Identify which cell holds the provided text, then report its (x, y) central coordinate. 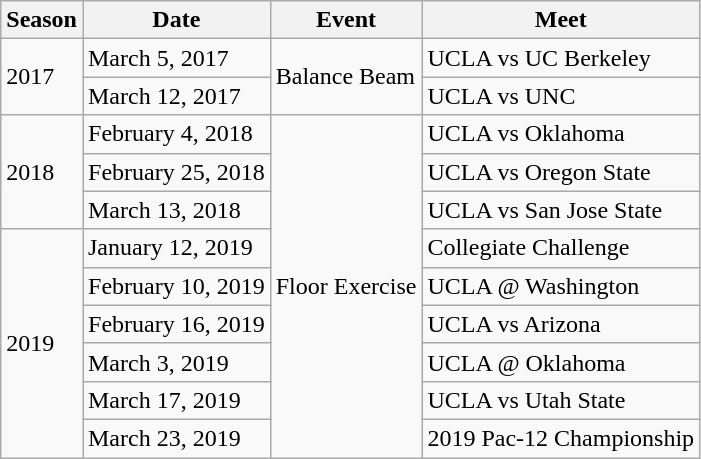
Floor Exercise (346, 286)
March 5, 2017 (176, 58)
January 12, 2019 (176, 248)
February 25, 2018 (176, 172)
UCLA vs Oregon State (561, 172)
UCLA vs UC Berkeley (561, 58)
UCLA @ Washington (561, 286)
Balance Beam (346, 77)
UCLA @ Oklahoma (561, 362)
March 17, 2019 (176, 400)
2019 (42, 343)
UCLA vs UNC (561, 96)
Meet (561, 20)
February 4, 2018 (176, 134)
March 12, 2017 (176, 96)
2018 (42, 172)
UCLA vs Oklahoma (561, 134)
February 10, 2019 (176, 286)
UCLA vs Arizona (561, 324)
March 13, 2018 (176, 210)
2019 Pac-12 Championship (561, 438)
Event (346, 20)
Collegiate Challenge (561, 248)
February 16, 2019 (176, 324)
March 23, 2019 (176, 438)
Date (176, 20)
Season (42, 20)
March 3, 2019 (176, 362)
UCLA vs San Jose State (561, 210)
2017 (42, 77)
UCLA vs Utah State (561, 400)
